Determine the (x, y) coordinate at the center of the cell enclosing the given text.  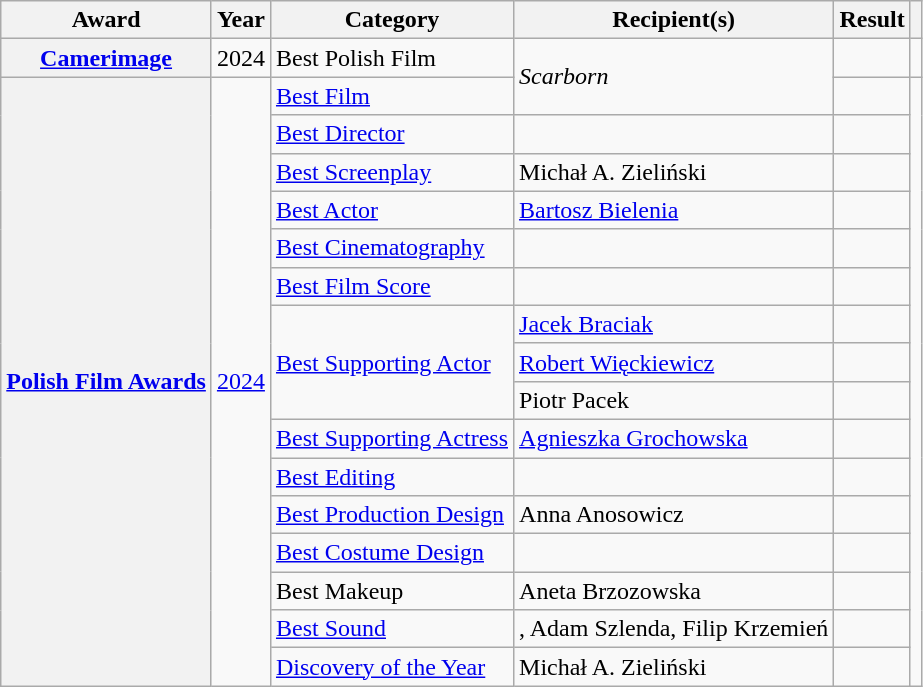
Best Production Design (392, 515)
Discovery of the Year (392, 667)
Award (106, 20)
Scarborn (674, 77)
Best Supporting Actress (392, 438)
Best Film Score (392, 286)
Polish Film Awards (106, 382)
Agnieszka Grochowska (674, 438)
Piotr Pacek (674, 400)
Result (872, 20)
Jacek Braciak (674, 324)
Best Polish Film (392, 58)
Category (392, 20)
Best Costume Design (392, 553)
Camerimage (106, 58)
Best Cinematography (392, 248)
Anna Anosowicz (674, 515)
Bartosz Bielenia (674, 210)
Best Screenplay (392, 172)
Best Actor (392, 210)
Best Editing (392, 477)
, Adam Szlenda, Filip Krzemień (674, 629)
Best Director (392, 134)
Best Supporting Actor (392, 362)
Robert Więckiewicz (674, 362)
Recipient(s) (674, 20)
Best Sound (392, 629)
Best Film (392, 96)
Year (240, 20)
Aneta Brzozowska (674, 591)
Best Makeup (392, 591)
